Scan for the cell matching the given text and deliver its (x, y) coordinate at center. 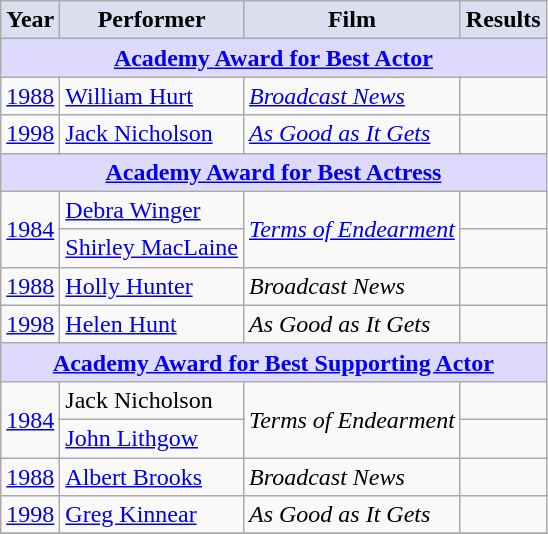
Debra Winger (152, 210)
John Lithgow (152, 438)
Academy Award for Best Actress (274, 172)
Film (352, 20)
Results (503, 20)
Shirley MacLaine (152, 248)
Year (30, 20)
Helen Hunt (152, 324)
Academy Award for Best Supporting Actor (274, 362)
Albert Brooks (152, 477)
Greg Kinnear (152, 515)
Performer (152, 20)
William Hurt (152, 96)
Academy Award for Best Actor (274, 58)
Holly Hunter (152, 286)
